Scan for the cell matching the given text and deliver its (x, y) coordinate at center. 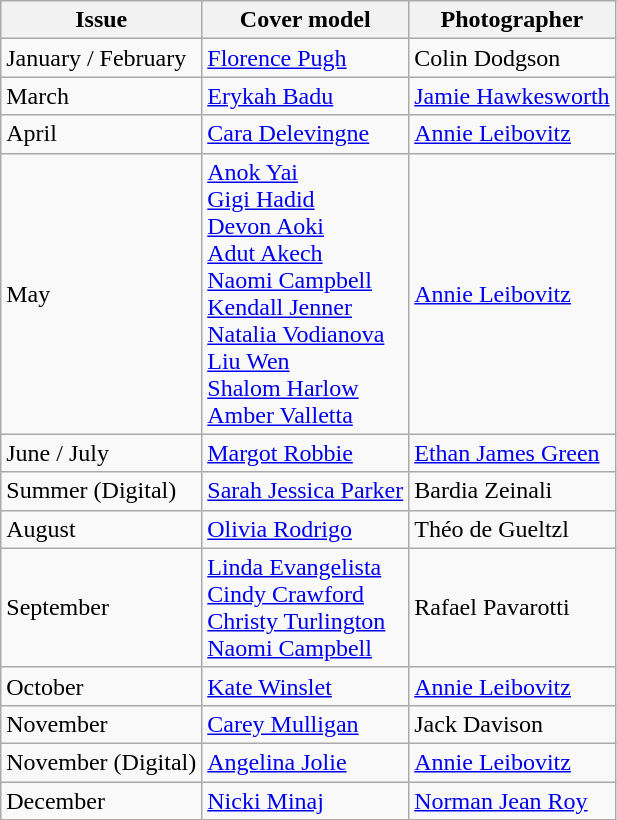
Bardia Zeinali (512, 491)
Erykah Badu (306, 96)
November (102, 724)
Anok Yai Gigi Hadid Devon Aoki Adut Akech Naomi Campbell Kendall Jenner Natalia Vodianova Liu Wen Shalom Harlow Amber Valletta (306, 294)
Carey Mulligan (306, 724)
Cara Delevingne (306, 134)
Photographer (512, 20)
Jack Davison (512, 724)
Jamie Hawkesworth (512, 96)
September (102, 608)
Cover model (306, 20)
November (Digital) (102, 762)
Ethan James Green (512, 453)
October (102, 686)
Nicki Minaj (306, 801)
Margot Robbie (306, 453)
Théo de Gueltzl (512, 529)
August (102, 529)
Kate Winslet (306, 686)
Norman Jean Roy (512, 801)
June / July (102, 453)
January / February (102, 58)
Olivia Rodrigo (306, 529)
December (102, 801)
Rafael Pavarotti (512, 608)
Angelina Jolie (306, 762)
Linda EvangelistaCindy CrawfordChristy TurlingtonNaomi Campbell (306, 608)
Summer (Digital) (102, 491)
Sarah Jessica Parker (306, 491)
Colin Dodgson (512, 58)
Florence Pugh (306, 58)
May (102, 294)
April (102, 134)
March (102, 96)
Issue (102, 20)
